Output the [x, y] coordinate of the center of the cell containing the given text.  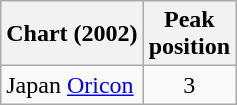
3 [189, 85]
Japan Oricon [72, 85]
Chart (2002) [72, 34]
Peakposition [189, 34]
